Return the (X, Y) coordinate for the center point of the cell that contains the specified text.  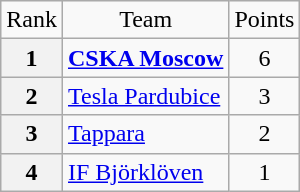
Team (145, 20)
IF Björklöven (145, 172)
6 (264, 58)
Tesla Pardubice (145, 96)
Rank (32, 20)
CSKA Moscow (145, 58)
Points (264, 20)
Tappara (145, 134)
4 (32, 172)
